Return [X, Y] of the center of cell containing provided text 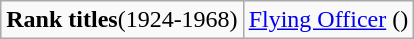
Flying Officer () [328, 20]
Rank titles(1924-1968) [122, 20]
